Detect which cell encompasses the target text, then output its [X, Y] center coordinate. 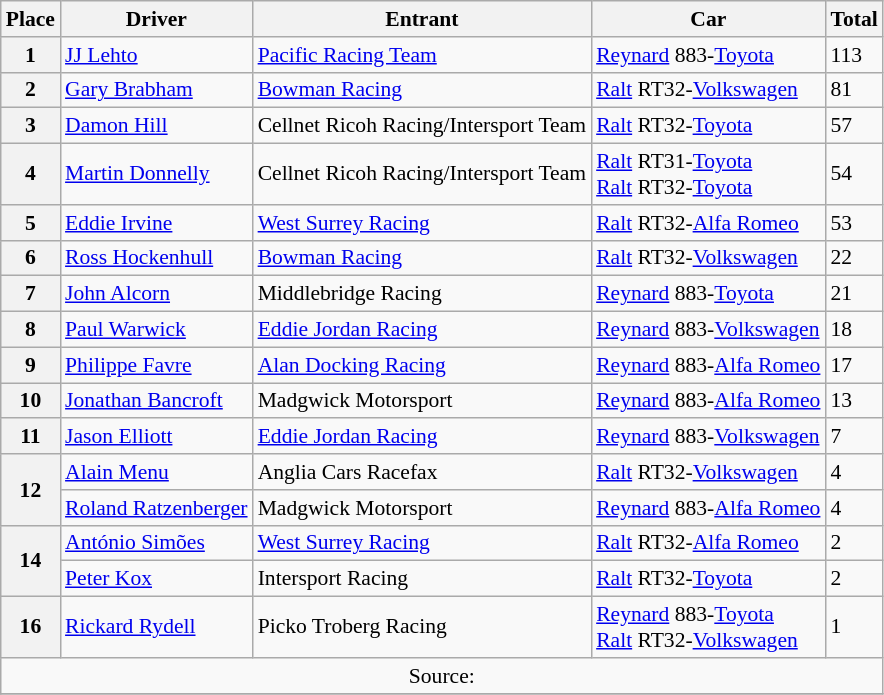
12 [30, 490]
Ralt RT31-ToyotaRalt RT32-Toyota [708, 174]
Place [30, 19]
8 [30, 330]
3 [30, 126]
Martin Donnelly [156, 174]
JJ Lehto [156, 55]
John Alcorn [156, 294]
10 [30, 401]
113 [854, 55]
16 [30, 628]
14 [30, 560]
17 [854, 365]
13 [854, 401]
Roland Ratzenberger [156, 508]
Alain Menu [156, 472]
81 [854, 90]
Jonathan Bancroft [156, 401]
António Simões [156, 543]
Gary Brabham [156, 90]
Paul Warwick [156, 330]
Jason Elliott [156, 437]
Damon Hill [156, 126]
21 [854, 294]
Pacific Racing Team [422, 55]
Intersport Racing [422, 579]
6 [30, 258]
Peter Kox [156, 579]
5 [30, 223]
9 [30, 365]
Picko Troberg Racing [422, 628]
Car [708, 19]
Anglia Cars Racefax [422, 472]
Ross Hockenhull [156, 258]
18 [854, 330]
Middlebridge Racing [422, 294]
Rickard Rydell [156, 628]
Source: [442, 676]
22 [854, 258]
Philippe Favre [156, 365]
54 [854, 174]
Eddie Irvine [156, 223]
11 [30, 437]
53 [854, 223]
Reynard 883-Toyota Ralt RT32-Volkswagen [708, 628]
Total [854, 19]
Entrant [422, 19]
Driver [156, 19]
Alan Docking Racing [422, 365]
57 [854, 126]
